Identify which cell holds the provided text, then report its [x, y] central coordinate. 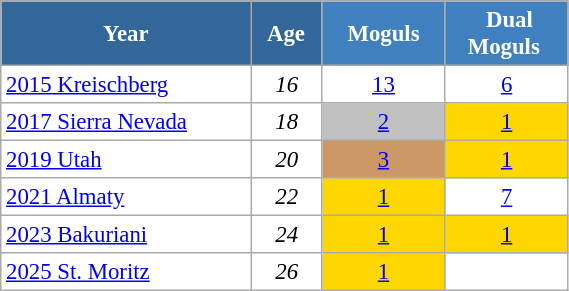
2019 Utah [126, 160]
16 [286, 85]
6 [506, 85]
2017 Sierra Nevada [126, 122]
2015 Kreischberg [126, 85]
2 [384, 122]
Year [126, 34]
7 [506, 197]
3 [384, 160]
Dual Moguls [506, 34]
Moguls [384, 34]
22 [286, 197]
2023 Bakuriani [126, 235]
2021 Almaty [126, 197]
Age [286, 34]
13 [384, 85]
20 [286, 160]
24 [286, 235]
18 [286, 122]
